Extract the (X, Y) coordinate from the center of the cell holding the provided text.  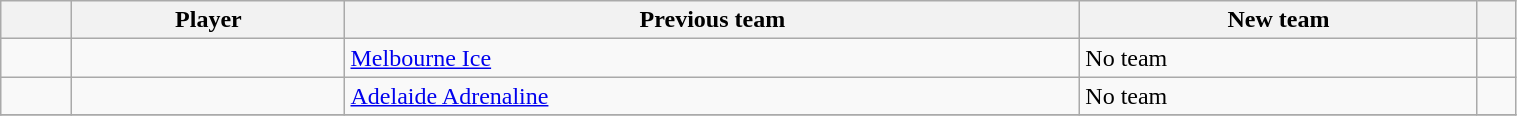
Adelaide Adrenaline (712, 96)
Previous team (712, 20)
Melbourne Ice (712, 58)
Player (208, 20)
New team (1278, 20)
